Output the (X, Y) coordinate of the center of the cell containing the given text.  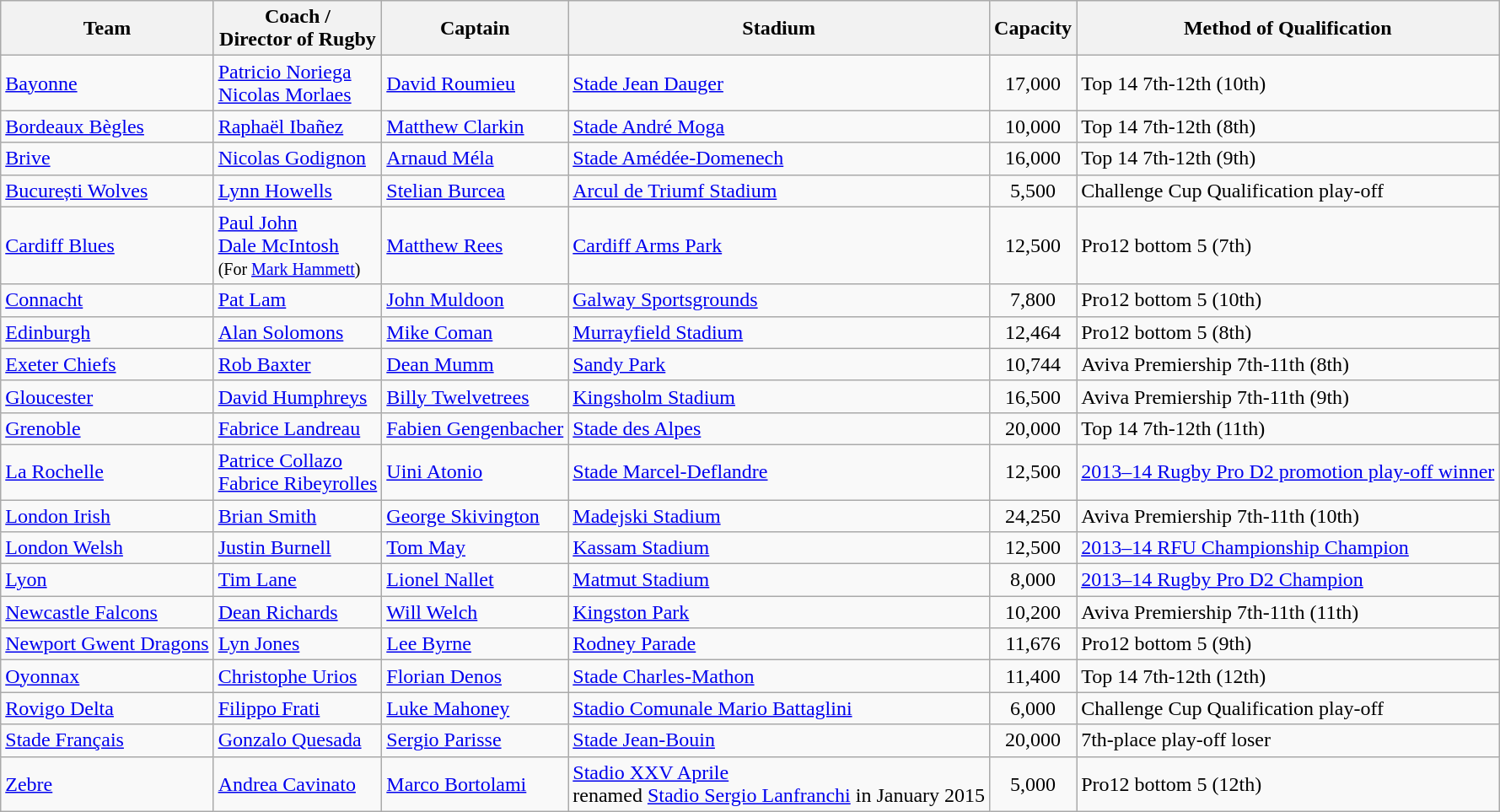
Aviva Premiership 7th-11th (9th) (1288, 396)
Paul John Dale McIntosh(For Mark Hammett) (298, 245)
Exeter Chiefs (107, 364)
Tom May (476, 548)
Kingsholm Stadium (779, 396)
Stadium (779, 29)
Stade André Moga (779, 126)
Lionel Nallet (476, 580)
Pro12 bottom 5 (7th) (1288, 245)
David Humphreys (298, 396)
Cardiff Arms Park (779, 245)
Alan Solomons (298, 332)
Patricio Noriega Nicolas Morlaes (298, 83)
16,500 (1034, 396)
Aviva Premiership 7th-11th (10th) (1288, 515)
10,000 (1034, 126)
Pro12 bottom 5 (8th) (1288, 332)
Stade Amédée-Domenech (779, 159)
Arnaud Méla (476, 159)
Bayonne (107, 83)
Stade Jean Dauger (779, 83)
Justin Burnell (298, 548)
Stadio XXV Aprilerenamed Stadio Sergio Lanfranchi in January 2015 (779, 784)
Top 14 7th-12th (11th) (1288, 428)
8,000 (1034, 580)
Stade Charles-Mathon (779, 676)
Gloucester (107, 396)
Kingston Park (779, 612)
Raphaël Ibañez (298, 126)
Filippo Frati (298, 708)
Oyonnax (107, 676)
Dean Richards (298, 612)
Top 14 7th-12th (9th) (1288, 159)
Dean Mumm (476, 364)
Brian Smith (298, 515)
Patrice Collazo Fabrice Ribeyrolles (298, 472)
Christophe Urios (298, 676)
Murrayfield Stadium (779, 332)
Top 14 7th-12th (10th) (1288, 83)
Lee Byrne (476, 644)
Coach /Director of Rugby (298, 29)
Fabien Gengenbacher (476, 428)
Connacht (107, 300)
Gonzalo Quesada (298, 740)
Will Welch (476, 612)
Matthew Clarkin (476, 126)
Stade Marcel-Deflandre (779, 472)
17,000 (1034, 83)
Newcastle Falcons (107, 612)
Aviva Premiership 7th-11th (11th) (1288, 612)
Pro12 bottom 5 (10th) (1288, 300)
6,000 (1034, 708)
Stade Français (107, 740)
London Irish (107, 515)
London Welsh (107, 548)
Matthew Rees (476, 245)
Kassam Stadium (779, 548)
Stadio Comunale Mario Battaglini (779, 708)
Top 14 7th-12th (8th) (1288, 126)
Rodney Parade (779, 644)
Sergio Parisse (476, 740)
Stade des Alpes (779, 428)
5,000 (1034, 784)
11,676 (1034, 644)
11,400 (1034, 676)
7,800 (1034, 300)
George Skivington (476, 515)
Uini Atonio (476, 472)
Rob Baxter (298, 364)
5,500 (1034, 191)
Madejski Stadium (779, 515)
Marco Bortolami (476, 784)
2013–14 RFU Championship Champion (1288, 548)
Stade Jean-Bouin (779, 740)
La Rochelle (107, 472)
Andrea Cavinato (298, 784)
Capacity (1034, 29)
10,200 (1034, 612)
Cardiff Blues (107, 245)
Pat Lam (298, 300)
Sandy Park (779, 364)
Lyon (107, 580)
Nicolas Godignon (298, 159)
David Roumieu (476, 83)
Mike Coman (476, 332)
Galway Sportsgrounds (779, 300)
Zebre (107, 784)
Rovigo Delta (107, 708)
Luke Mahoney (476, 708)
2013–14 Rugby Pro D2 Champion (1288, 580)
Captain (476, 29)
16,000 (1034, 159)
12,464 (1034, 332)
Method of Qualification (1288, 29)
Aviva Premiership 7th-11th (8th) (1288, 364)
Newport Gwent Dragons (107, 644)
Edinburgh (107, 332)
Bordeaux Bègles (107, 126)
Team (107, 29)
Pro12 bottom 5 (9th) (1288, 644)
București Wolves (107, 191)
7th-place play-off loser (1288, 740)
Billy Twelvetrees (476, 396)
Lynn Howells (298, 191)
Matmut Stadium (779, 580)
Top 14 7th-12th (12th) (1288, 676)
Grenoble (107, 428)
Fabrice Landreau (298, 428)
Stelian Burcea (476, 191)
24,250 (1034, 515)
Arcul de Triumf Stadium (779, 191)
2013–14 Rugby Pro D2 promotion play-off winner (1288, 472)
John Muldoon (476, 300)
Tim Lane (298, 580)
Brive (107, 159)
Lyn Jones (298, 644)
Florian Denos (476, 676)
10,744 (1034, 364)
Pro12 bottom 5 (12th) (1288, 784)
